Extract the [x, y] coordinate from the center of the cell holding the provided text.  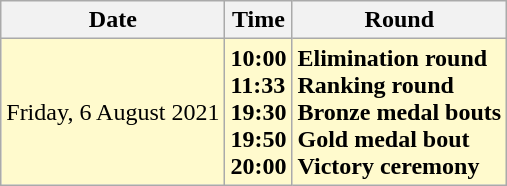
Friday, 6 August 2021 [113, 112]
10:0011:3319:3019:5020:00 [258, 112]
Round [400, 20]
Time [258, 20]
Elimination roundRanking roundBronze medal boutsGold medal boutVictory ceremony [400, 112]
Date [113, 20]
